Extract the [X, Y] coordinate from the center of the cell holding the provided text.  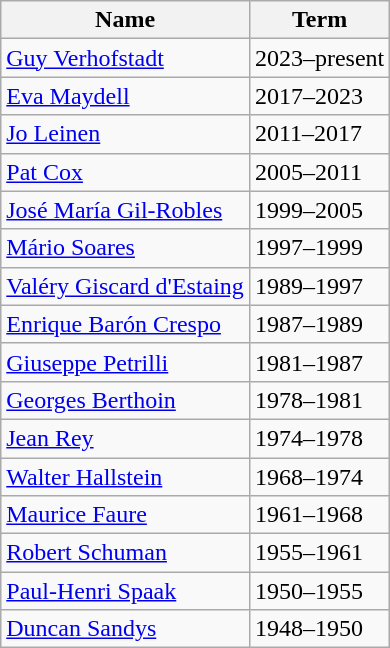
1978–1981 [319, 400]
2011–2017 [319, 134]
1997–1999 [319, 248]
Mário Soares [126, 248]
Walter Hallstein [126, 477]
Enrique Barón Crespo [126, 324]
Name [126, 20]
1961–1968 [319, 515]
1955–1961 [319, 553]
Maurice Faure [126, 515]
José María Gil-Robles [126, 210]
1999–2005 [319, 210]
1974–1978 [319, 438]
Term [319, 20]
1987–1989 [319, 324]
1981–1987 [319, 362]
Robert Schuman [126, 553]
Jean Rey [126, 438]
2017–2023 [319, 96]
Duncan Sandys [126, 629]
1950–1955 [319, 591]
Valéry Giscard d'Estaing [126, 286]
1989–1997 [319, 286]
2005–2011 [319, 172]
1968–1974 [319, 477]
1948–1950 [319, 629]
2023–present [319, 58]
Eva Maydell [126, 96]
Pat Cox [126, 172]
Jo Leinen [126, 134]
Guy Verhofstadt [126, 58]
Paul-Henri Spaak [126, 591]
Giuseppe Petrilli [126, 362]
Georges Berthoin [126, 400]
